Extract the (x, y) coordinate from the center of the cell holding the provided text.  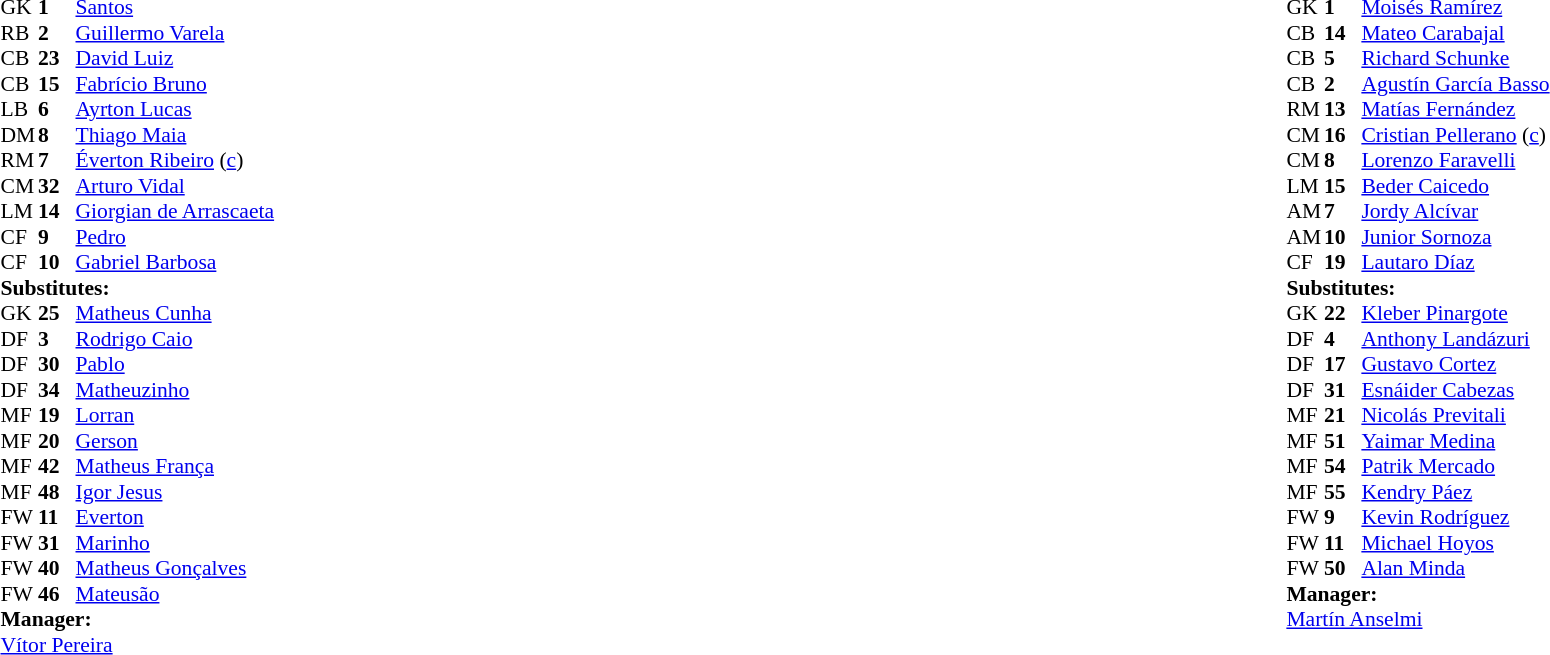
46 (57, 594)
32 (57, 186)
Kleber Pinargote (1455, 313)
Kendry Páez (1455, 492)
25 (57, 313)
Lorenzo Faravelli (1455, 161)
6 (57, 109)
Pablo (176, 365)
Patrik Mercado (1455, 467)
Marinho (176, 543)
Lautaro Díaz (1455, 263)
Richard Schunke (1455, 59)
4 (1343, 339)
13 (1343, 109)
Mateo Carabajal (1455, 33)
Anthony Landázuri (1455, 339)
Matheuzinho (176, 390)
Matías Fernández (1455, 109)
Cristian Pellerano (c) (1455, 135)
Esnáider Cabezas (1455, 390)
Ayrton Lucas (176, 109)
34 (57, 390)
22 (1343, 313)
17 (1343, 365)
3 (57, 339)
David Luiz (176, 59)
Michael Hoyos (1455, 543)
Beder Caicedo (1455, 186)
Alan Minda (1455, 569)
20 (57, 441)
Igor Jesus (176, 492)
30 (57, 365)
Éverton Ribeiro (c) (176, 161)
5 (1343, 59)
Lorran (176, 415)
Agustín García Basso (1455, 84)
Pedro (176, 237)
Junior Sornoza (1455, 237)
Everton (176, 517)
DM (19, 135)
Martín Anselmi (1418, 619)
55 (1343, 492)
Rodrigo Caio (176, 339)
Giorgian de Arrascaeta (176, 211)
Gabriel Barbosa (176, 263)
LB (19, 109)
Mateusão (176, 594)
16 (1343, 135)
Matheus Gonçalves (176, 569)
48 (57, 492)
40 (57, 569)
51 (1343, 441)
23 (57, 59)
Kevin Rodríguez (1455, 517)
Matheus França (176, 467)
RB (19, 33)
Matheus Cunha (176, 313)
Arturo Vidal (176, 186)
Fabrício Bruno (176, 84)
Jordy Alcívar (1455, 211)
Guillermo Varela (176, 33)
Gustavo Cortez (1455, 365)
50 (1343, 569)
Thiago Maia (176, 135)
21 (1343, 415)
Nicolás Previtali (1455, 415)
42 (57, 467)
Yaimar Medina (1455, 441)
54 (1343, 467)
Gerson (176, 441)
